Scan for the cell matching the given text and deliver its (x, y) coordinate at center. 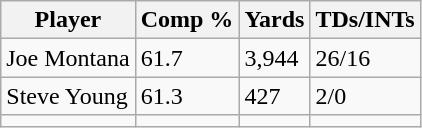
61.7 (187, 58)
26/16 (365, 58)
Comp % (187, 20)
2/0 (365, 96)
Player (68, 20)
Yards (274, 20)
Joe Montana (68, 58)
61.3 (187, 96)
TDs/INTs (365, 20)
Steve Young (68, 96)
427 (274, 96)
3,944 (274, 58)
